Provide the [x, y] coordinate of the cell's center where the given text is located.  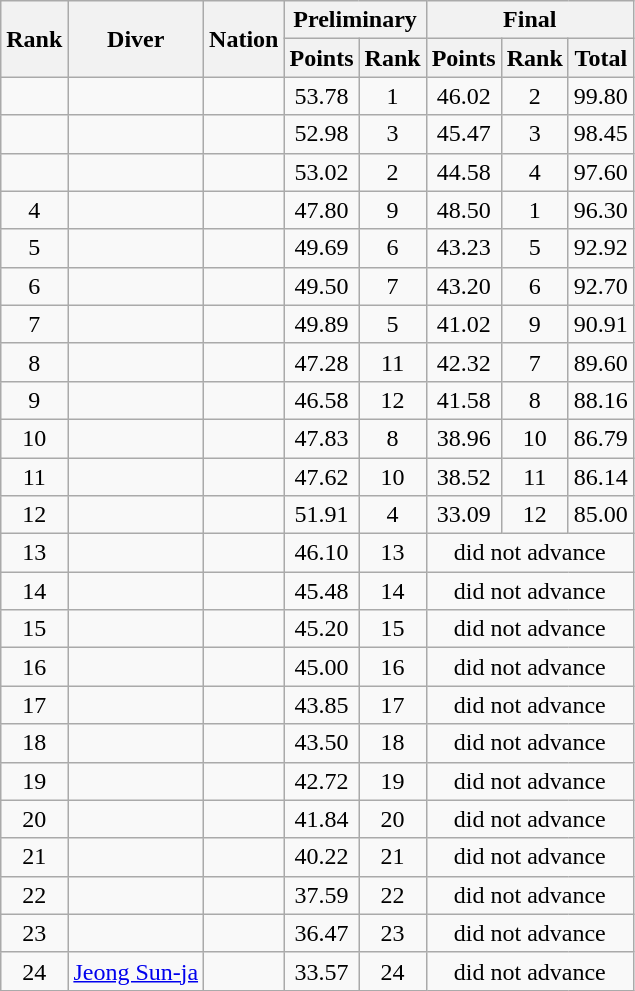
51.91 [322, 515]
43.85 [322, 705]
45.47 [464, 134]
53.78 [322, 96]
49.50 [322, 286]
90.91 [600, 324]
46.10 [322, 553]
Diver [136, 39]
42.72 [322, 781]
40.22 [322, 857]
41.58 [464, 400]
49.89 [322, 324]
36.47 [322, 933]
47.83 [322, 438]
47.62 [322, 477]
53.02 [322, 172]
86.79 [600, 438]
33.57 [322, 971]
Nation [244, 39]
46.58 [322, 400]
Final [530, 20]
38.52 [464, 477]
48.50 [464, 210]
37.59 [322, 895]
92.70 [600, 286]
44.58 [464, 172]
43.50 [322, 743]
Preliminary [355, 20]
92.92 [600, 248]
86.14 [600, 477]
49.69 [322, 248]
33.09 [464, 515]
96.30 [600, 210]
Total [600, 58]
88.16 [600, 400]
45.00 [322, 667]
45.20 [322, 629]
52.98 [322, 134]
47.28 [322, 362]
47.80 [322, 210]
46.02 [464, 96]
85.00 [600, 515]
89.60 [600, 362]
42.32 [464, 362]
98.45 [600, 134]
38.96 [464, 438]
43.20 [464, 286]
97.60 [600, 172]
99.80 [600, 96]
43.23 [464, 248]
41.02 [464, 324]
45.48 [322, 591]
41.84 [322, 819]
Jeong Sun-ja [136, 971]
